Scan for the cell matching the given text and deliver its [X, Y] coordinate at center. 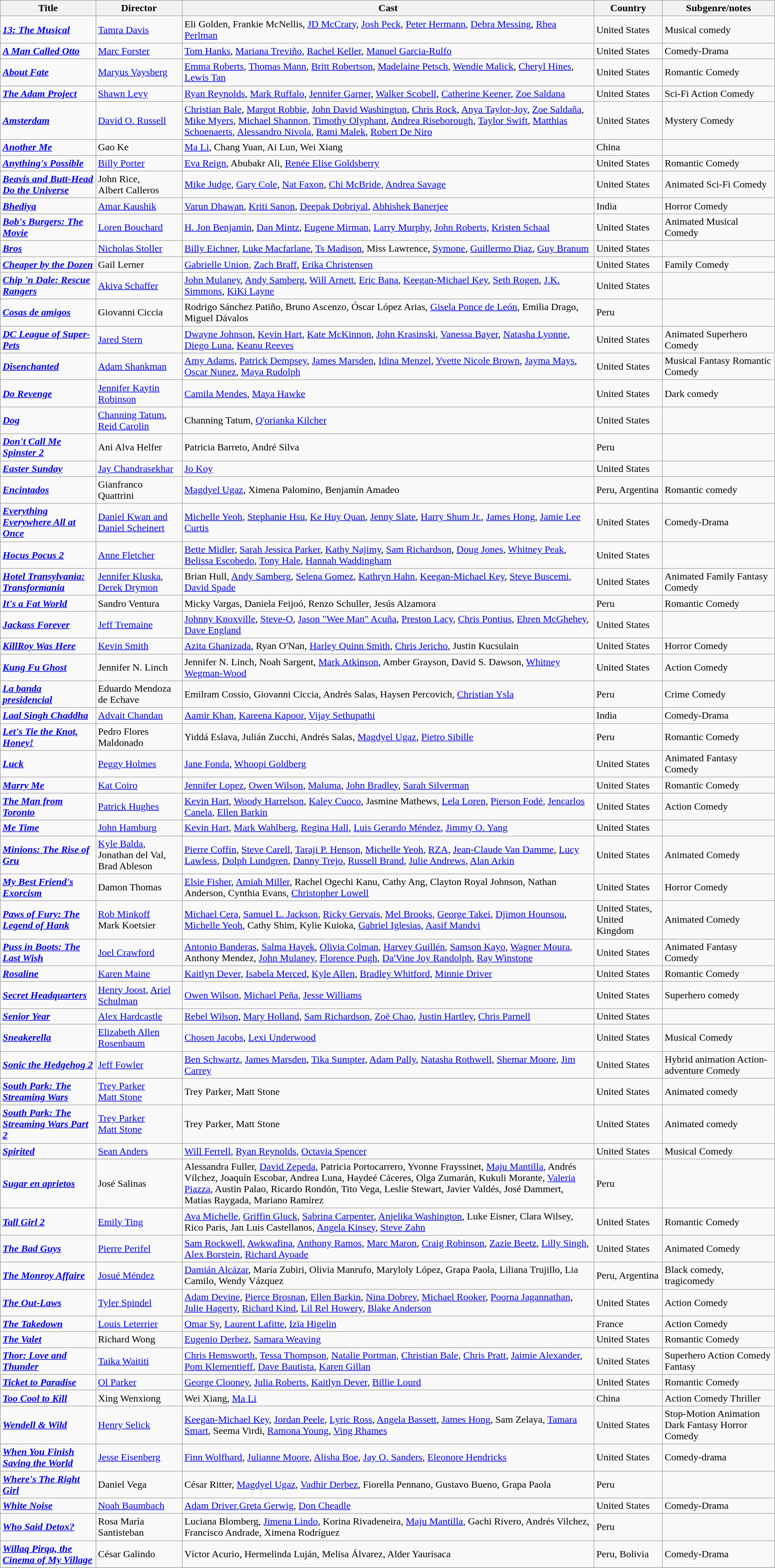
Dwayne Johnson, Kevin Hart, Kate McKinnon, John Krasinski, Vanessa Bayer, Natasha Lyonne, Diego Luna, Keanu Reeves [388, 339]
José Salinas [139, 1184]
Gabrielle Union, Zach Braff, Erika Christensen [388, 265]
Jeff Tremaine [139, 624]
Gail Lerner [139, 265]
Easter Sunday [48, 469]
Pedro Flores Maldonado [139, 737]
Jennifer Kaytin Robinson [139, 393]
Too Cool to Kill [48, 1398]
Ben Schwartz, James Marsden, Tika Sumpter, Adam Pally, Natasha Rothwell, Shemar Moore, Jim Carrey [388, 1065]
Billy Eichner, Luke Macfarlane, Ts Madison, Miss Lawrence, Symone, Guillermo Diaz, Guy Branum [388, 248]
Eva Reign, Abubakr Ali, Renée Elise Goldsberry [388, 163]
Mike Judge, Gary Cole, Nat Faxon, Chi McBride, Andrea Savage [388, 185]
Rosa María Santisteban [139, 1527]
Kat Coiro [139, 785]
Cast [388, 8]
Nicholas Stoller [139, 248]
Maryus Vaysberg [139, 72]
Title [48, 8]
Amar Kaushik [139, 206]
Do Revenge [48, 393]
The Takedown [48, 1324]
Hocus Pocus 2 [48, 555]
Magdyel Ugaz, Ximena Palomino, Benjamín Amadeo [388, 490]
Joel Crawford [139, 952]
Yiddá Eslava, Julián Zucchi, Andrés Salas, Magdyel Ugaz, Pietro Sibille [388, 737]
The Bad Guys [48, 1248]
Aamir Khan, Kareena Kapoor, Vijay Sethupathi [388, 716]
H. Jon Benjamin, Dan Mintz, Eugene Mirman, Larry Murphy, John Roberts, Kristen Schaal [388, 227]
Billy Porter [139, 163]
South Park: The Streaming Wars [48, 1092]
Animated Superhero Comedy [719, 339]
Jared Stern [139, 339]
Ma Li, Chang Yuan, Ai Lun, Wei Xiang [388, 147]
Eduardo Mendoza de Echave [139, 695]
My Best Friend's Exorcism [48, 887]
Marc Forster [139, 51]
Hotel Transylvania: Transformania [48, 582]
Disenchanted [48, 367]
Mystery Comedy [719, 120]
César Galindo [139, 1554]
Crime Comedy [719, 695]
Giovanni Ciccia [139, 313]
Animated Musical Comedy [719, 227]
Sam Rockwell, Awkwafina, Anthony Ramos, Marc Maron, Craig Robinson, Zazie Beetz, Lilly Singh, Alex Borstein, Richard Ayoade [388, 1248]
Superhero comedy [719, 995]
Rebel Wilson, Mary Holland, Sam Richardson, Zoë Chao, Justin Hartley, Chris Parnell [388, 1016]
Sean Anders [139, 1151]
Beavis and Butt-Head Do the Universe [48, 185]
KillRoy Was Here [48, 646]
David O. Russell [139, 120]
Black comedy, tragicomedy [719, 1276]
Varun Dhawan, Kriti Sanon, Deepak Dobriyal, Abhishek Banerjee [388, 206]
Ani Alva Helfer [139, 447]
Action Comedy Thriller [719, 1398]
Amsterdam [48, 120]
Josué Méndez [139, 1276]
Country [628, 8]
Sandro Ventura [139, 603]
13: The Musical [48, 30]
Encintados [48, 490]
It's a Fat World [48, 603]
La banda presidencial [48, 695]
Micky Vargas, Daniela Feijoó, Renzo Schuller, Jesús Alzamora [388, 603]
Ryan Reynolds, Mark Ruffalo, Jennifer Garner, Walker Scobell, Catherine Keener, Zoe Saldana [388, 94]
John Rice,Albert Calleros [139, 185]
Akiva Schaffer [139, 286]
United States, United Kingdom [628, 920]
Anything's Possible [48, 163]
When You Finish Saving the World [48, 1457]
Senior Year [48, 1016]
Loren Bouchard [139, 227]
Sci-Fi Action Comedy [719, 94]
Eli Golden, Frankie McNellis, JD McCrary, Josh Peck, Peter Hermann, Debra Messing, Rhea Perlman [388, 30]
Comedy-drama [719, 1457]
Emily Ting [139, 1222]
Let's Tie the Knot, Honey! [48, 737]
Channing Tatum,Reid Carolin [139, 421]
Don't Call Me Spinster 2 [48, 447]
Who Said Detox? [48, 1527]
Cheaper by the Dozen [48, 265]
Shawn Levy [139, 94]
Family Comedy [719, 265]
Omar Sy, Laurent Lafitte, Izïa Higelin [388, 1324]
Finn Wolfhard, Julianne Moore, Alisha Boe, Jay O. Sanders, Eleonore Hendricks [388, 1457]
The Out-Laws [48, 1302]
Sugar en aprietos [48, 1184]
Bros [48, 248]
Pierre Perifel [139, 1248]
Rob MinkoffMark Koetsier [139, 920]
Director [139, 8]
Advait Chandan [139, 716]
Rosaline [48, 974]
Chosen Jacobs, Lexi Underwood [388, 1037]
Jennifer Kluska, Derek Drymon [139, 582]
Jay Chandrasekhar [139, 469]
Damián Alcázar, María Zubiri, Olivia Manrufo, Maryloly López, Grapa Paola, Liliana Trujillo, Lia Camilo, Wendy Vázquez [388, 1276]
Rodrigo Sánchez Patiño, Bruno Ascenzo, Óscar López Arias, Gisela Ponce de León, Emilia Drago, Miguel Dávalos [388, 313]
Elsie Fisher, Amiah Miller, Rachel Ogechi Kanu, Cathy Ang, Clayton Royal Johnson, Nathan Anderson, Cynthia Evans, Christopher Lowell [388, 887]
Amy Adams, Patrick Dempsey, James Marsden, Idina Menzel, Yvette Nicole Brown, Jayma Mays, Oscar Nunez, Maya Rudolph [388, 367]
Peru, Bolivia [628, 1554]
South Park: The Streaming Wars Part 2 [48, 1124]
Dark comedy [719, 393]
France [628, 1324]
Sneakerella [48, 1037]
Paws of Fury: The Legend of Hank [48, 920]
Azita Ghanizada, Ryan O'Nan, Harley Quinn Smith, Chris Jericho, Justin Kucsulain [388, 646]
Stop-Motion Animation Dark Fantasy Horror Comedy [719, 1425]
Willaq Pirqa, the Cinema of My Village [48, 1554]
Animated Family Fantasy Comedy [719, 582]
Emma Roberts, Thomas Mann, Britt Robertson, Madelaine Petsch, Wendie Malick, Cheryl Hines, Lewis Tan [388, 72]
Ticket to Paradise [48, 1382]
Gao Ke [139, 147]
Peggy Holmes [139, 764]
Kyle Balda,Jonathan del Val,Brad Ableson [139, 855]
Jennifer Lopez, Owen Wilson, Maluma, John Bradley, Sarah Silverman [388, 785]
The Valet [48, 1340]
Luck [48, 764]
Bette Midler, Sarah Jessica Parker, Kathy Najimy, Sam Richardson, Doug Jones, Whitney Peak, Belissa Escobedo, Tony Hale, Hannah Waddingham [388, 555]
César Ritter, Magdyel Ugaz, Vadhir Derbez, Fiorella Pennano, Gustavo Bueno, Grapa Paola [388, 1484]
Elizabeth Allen Rosenbaum [139, 1037]
Everything Everywhere All at Once [48, 522]
Patrick Hughes [139, 806]
Jennifer N. Linch, Noah Sargent, Mark Atkinson, Amber Grayson, David S. Dawson, Whitney Wegman-Wood [388, 667]
Superhero Action Comedy Fantasy [719, 1361]
Secret Headquarters [48, 995]
Dog [48, 421]
Ol Parker [139, 1382]
Adam Shankman [139, 367]
Jeff Fowler [139, 1065]
Adam Driver,Greta Gerwig, Don Cheadle [388, 1506]
The Monroy Affaire [48, 1276]
Subgenre/notes [719, 8]
Musical Fantasy Romantic Comedy [719, 367]
Romantic comedy [719, 490]
Jennifer N. Linch [139, 667]
Kevin Smith [139, 646]
Tall Girl 2 [48, 1222]
Chip 'n Dale: Rescue Rangers [48, 286]
Xing Wenxiong [139, 1398]
Sonic the Hedgehog 2 [48, 1065]
Thor: Love and Thunder [48, 1361]
Johnny Knoxville, Steve-O, Jason "Wee Man" Acuña, Preston Lacy, Chris Pontius, Ehren McGhehey, Dave England [388, 624]
DC League of Super-Pets [48, 339]
Keegan-Michael Key, Jordan Peele, Lyric Ross, Angela Bassett, James Hong, Sam Zelaya, Tamara Smart, Seema Virdi, Ramona Young, Ving Rhames [388, 1425]
Jesse Eisenberg [139, 1457]
Noah Baumbach [139, 1506]
Laal Singh Chaddha [48, 716]
Jo Koy [388, 469]
Luciana Blomberg, Jimena Lindo, Korina Rivadeneira, Maju Mantilla, Gachi Rivero, Andrés Vilchez, Francisco Andrade, Ximena Rodríguez [388, 1527]
Louis Leterrier [139, 1324]
Brian Hull, Andy Samberg, Selena Gomez, Kathryn Hahn, Keegan-Michael Key, Steve Buscemi, David Spade [388, 582]
A Man Called Otto [48, 51]
Karen Maine [139, 974]
Bhediya [48, 206]
Channing Tatum, Q'orianka Kilcher [388, 421]
Alex Hardcastle [139, 1016]
The Adam Project [48, 94]
Tamra Davis [139, 30]
Minions: The Rise of Gru [48, 855]
Kung Fu Ghost [48, 667]
The Man from Toronto [48, 806]
Henry Joost, Ariel Schulman [139, 995]
Michelle Yeoh, Stephanie Hsu, Ke Huy Quan, Jenny Slate, Harry Shum Jr., James Hong, Jamie Lee Curtis [388, 522]
Anne Fletcher [139, 555]
Patricia Barreto, André Silva [388, 447]
White Noise [48, 1506]
Richard Wong [139, 1340]
Musical comedy [719, 30]
Me Time [48, 828]
Emilram Cossio, Giovanni Ciccia, Andrés Salas, Haysen Percovich, Christian Ysla [388, 695]
Víctor Acurio, Hermelinda Luján, Melisa Álvarez, Alder Yaurisaca [388, 1554]
Marry Me [48, 785]
Daniel Kwan and Daniel Scheinert [139, 522]
Wendell & Wild [48, 1425]
George Clooney, Julia Roberts, Kaitlyn Dever, Billie Lourd [388, 1382]
Kaitlyn Dever, Isabela Merced, Kyle Allen, Bradley Whitford, Minnie Driver [388, 974]
Where's The Right Girl [48, 1484]
Daniel Vega [139, 1484]
Tom Hanks, Mariana Treviño, Rachel Keller, Manuel Garcia-Rulfo [388, 51]
Camila Mendes, Maya Hawke [388, 393]
Damon Thomas [139, 887]
Henry Selick [139, 1425]
John Hamburg [139, 828]
Another Me [48, 147]
Gianfranco Quattrini [139, 490]
Wei Xiang, Ma Li [388, 1398]
Puss in Boots: The Last Wish [48, 952]
Taika Waititi [139, 1361]
Kevin Hart, Mark Wahlberg, Regina Hall, Luis Gerardo Méndez, Jimmy O. Yang [388, 828]
John Mulaney, Andy Samberg, Will Arnett, Eric Bana, Keegan-Michael Key, Seth Rogen, J.K. Simmons, KiKi Layne [388, 286]
Chris Hemsworth, Tessa Thompson, Natalie Portman, Christian Bale, Chris Pratt, Jaimie Alexander, Pom Klementieff, Dave Bautista, Karen Gillan [388, 1361]
Tyler Spindel [139, 1302]
Jane Fonda, Whoopi Goldberg [388, 764]
Owen Wilson, Michael Peña, Jesse Williams [388, 995]
Will Ferrell, Ryan Reynolds, Octavia Spencer [388, 1151]
Cosas de amigos [48, 313]
About Fate [48, 72]
Bob's Burgers: The Movie [48, 227]
Jackass Forever [48, 624]
Hybrid animation Action-adventure Comedy [719, 1065]
Kevin Hart, Woody Harrelson, Kaley Cuoco, Jasmine Mathews, Lela Loren, Pierson Fodé, Jencarlos Canela, Ellen Barkin [388, 806]
Animated Sci-Fi Comedy [719, 185]
Spirited [48, 1151]
Eugenio Derbez, Samara Weaving [388, 1340]
